For the text-containing cell, return its midpoint in (X, Y) coordinate format. 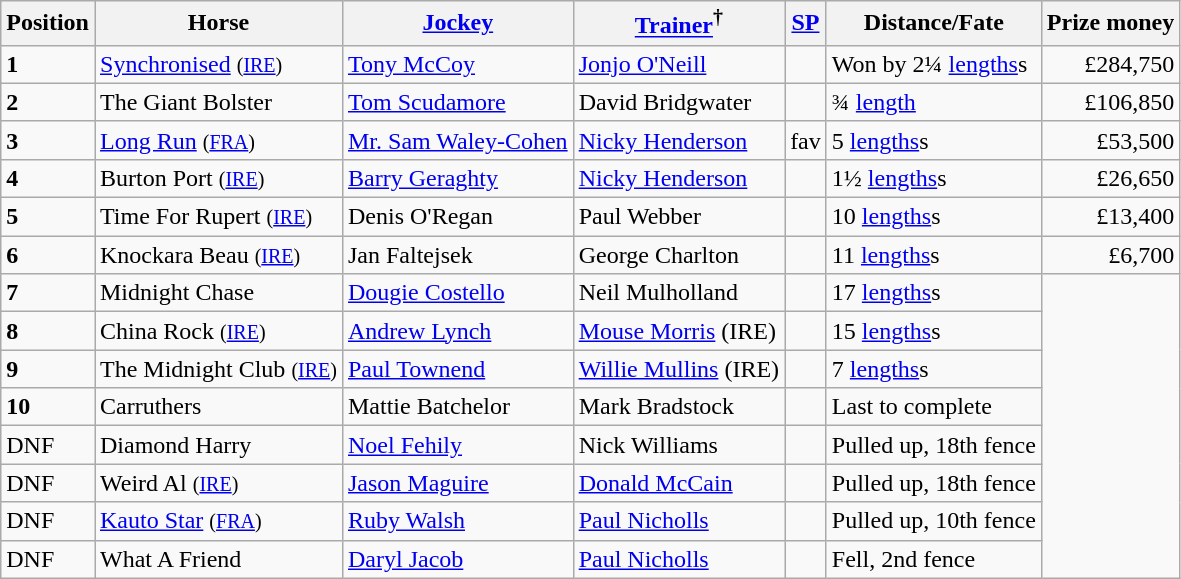
Midnight Chase (218, 293)
Last to complete (934, 407)
7 (48, 293)
Tom Scudamore (458, 102)
£13,400 (1110, 217)
Horse (218, 24)
1½ lengthss (934, 178)
Jason Maguire (458, 483)
Distance/Fate (934, 24)
Fell, 2nd fence (934, 559)
Jonjo O'Neill (678, 64)
George Charlton (678, 255)
Denis O'Regan (458, 217)
Ruby Walsh (458, 521)
Daryl Jacob (458, 559)
Burton Port (IRE) (218, 178)
Trainer† (678, 24)
Long Run (FRA) (218, 140)
2 (48, 102)
Prize money (1110, 24)
David Bridgwater (678, 102)
Tony McCoy (458, 64)
£106,850 (1110, 102)
Carruthers (218, 407)
8 (48, 331)
Donald McCain (678, 483)
Barry Geraghty (458, 178)
5 lengthss (934, 140)
10 lengthss (934, 217)
Mattie Batchelor (458, 407)
Won by 2¼ lengthss (934, 64)
9 (48, 369)
Mr. Sam Waley-Cohen (458, 140)
7 lengthss (934, 369)
Jockey (458, 24)
Knockara Beau (IRE) (218, 255)
SP (806, 24)
The Midnight Club (IRE) (218, 369)
Synchronised (IRE) (218, 64)
Paul Webber (678, 217)
¾ length (934, 102)
Diamond Harry (218, 445)
Paul Townend (458, 369)
5 (48, 217)
Pulled up, 10th fence (934, 521)
What A Friend (218, 559)
3 (48, 140)
fav (806, 140)
Neil Mulholland (678, 293)
Time For Rupert (IRE) (218, 217)
10 (48, 407)
Mark Bradstock (678, 407)
Position (48, 24)
£26,650 (1110, 178)
Jan Faltejsek (458, 255)
6 (48, 255)
The Giant Bolster (218, 102)
Weird Al (IRE) (218, 483)
Noel Fehily (458, 445)
Andrew Lynch (458, 331)
11 lengthss (934, 255)
4 (48, 178)
17 lengthss (934, 293)
£284,750 (1110, 64)
1 (48, 64)
15 lengthss (934, 331)
£6,700 (1110, 255)
Willie Mullins (IRE) (678, 369)
Kauto Star (FRA) (218, 521)
Mouse Morris (IRE) (678, 331)
Nick Williams (678, 445)
China Rock (IRE) (218, 331)
£53,500 (1110, 140)
Dougie Costello (458, 293)
